Identify which cell holds the provided text, then report its (X, Y) central coordinate. 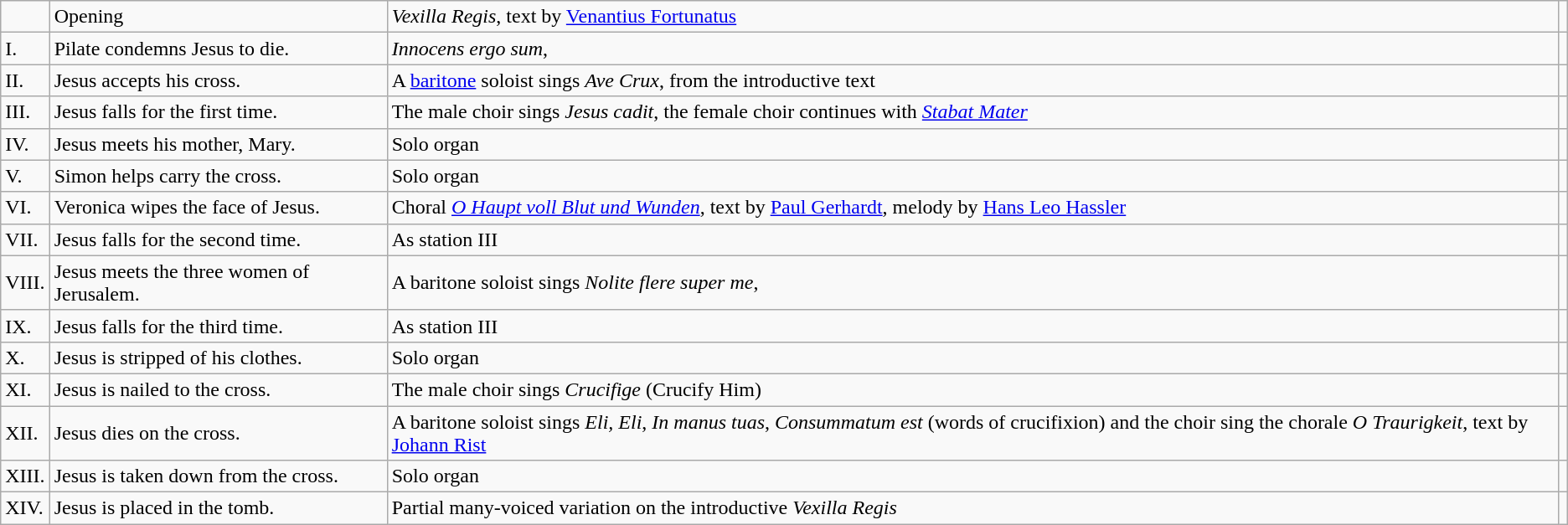
Opening (218, 17)
VII. (25, 239)
Vexilla Regis, text by Venantius Fortunatus (972, 17)
I. (25, 49)
Jesus meets the three women of Jerusalem. (218, 283)
The male choir sings Crucifige (Crucify Him) (972, 389)
X. (25, 358)
Pilate condemns Jesus to die. (218, 49)
II. (25, 80)
VI. (25, 208)
A baritone soloist sings Nolite flere super me, (972, 283)
Jesus accepts his cross. (218, 80)
Jesus is taken down from the cross. (218, 476)
Jesus is placed in the tomb. (218, 508)
Jesus dies on the cross. (218, 432)
A baritone soloist sings Ave Crux, from the introductive text (972, 80)
IX. (25, 326)
XI. (25, 389)
Jesus is nailed to the cross. (218, 389)
Veronica wipes the face of Jesus. (218, 208)
Jesus meets his mother, Mary. (218, 144)
III. (25, 112)
Partial many-voiced variation on the introductive Vexilla Regis (972, 508)
Choral O Haupt voll Blut und Wunden, text by Paul Gerhardt, melody by Hans Leo Hassler (972, 208)
V. (25, 176)
Jesus falls for the second time. (218, 239)
XIV. (25, 508)
Innocens ergo sum, (972, 49)
VIII. (25, 283)
Jesus falls for the third time. (218, 326)
IV. (25, 144)
Simon helps carry the cross. (218, 176)
Jesus is stripped of his clothes. (218, 358)
The male choir sings Jesus cadit, the female choir continues with Stabat Mater (972, 112)
Jesus falls for the first time. (218, 112)
XII. (25, 432)
XIII. (25, 476)
